Pinpoint the cell where the given text exists, returning its (x, y) midpoint coordinate. 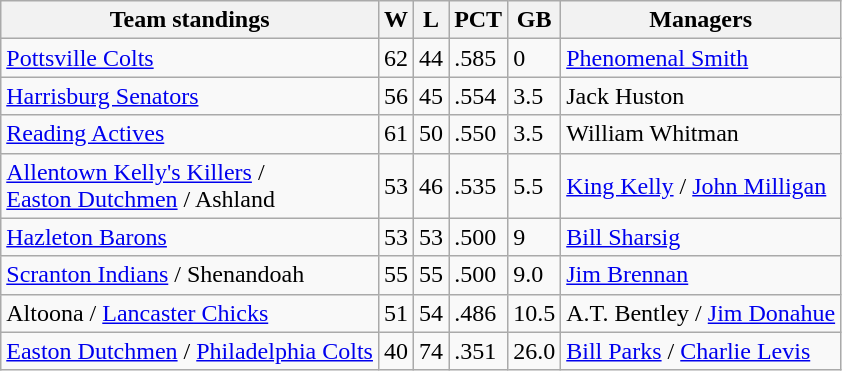
56 (396, 96)
Bill Sharsig (701, 237)
.554 (478, 96)
5.5 (534, 186)
.351 (478, 351)
Phenomenal Smith (701, 58)
L (432, 20)
Easton Dutchmen / Philadelphia Colts (190, 351)
0 (534, 58)
Managers (701, 20)
Jack Huston (701, 96)
62 (396, 58)
W (396, 20)
74 (432, 351)
William Whitman (701, 134)
PCT (478, 20)
King Kelly / John Milligan (701, 186)
Pottsville Colts (190, 58)
61 (396, 134)
50 (432, 134)
10.5 (534, 313)
Reading Actives (190, 134)
.535 (478, 186)
54 (432, 313)
.486 (478, 313)
9 (534, 237)
Altoona / Lancaster Chicks (190, 313)
Jim Brennan (701, 275)
A.T. Bentley / Jim Donahue (701, 313)
GB (534, 20)
.550 (478, 134)
9.0 (534, 275)
Harrisburg Senators (190, 96)
.585 (478, 58)
45 (432, 96)
Scranton Indians / Shenandoah (190, 275)
40 (396, 351)
46 (432, 186)
51 (396, 313)
26.0 (534, 351)
Hazleton Barons (190, 237)
44 (432, 58)
Allentown Kelly's Killers / Easton Dutchmen / Ashland (190, 186)
Team standings (190, 20)
Bill Parks / Charlie Levis (701, 351)
